Find where the given text appears and provide that cell's center as [x, y] coordinate. 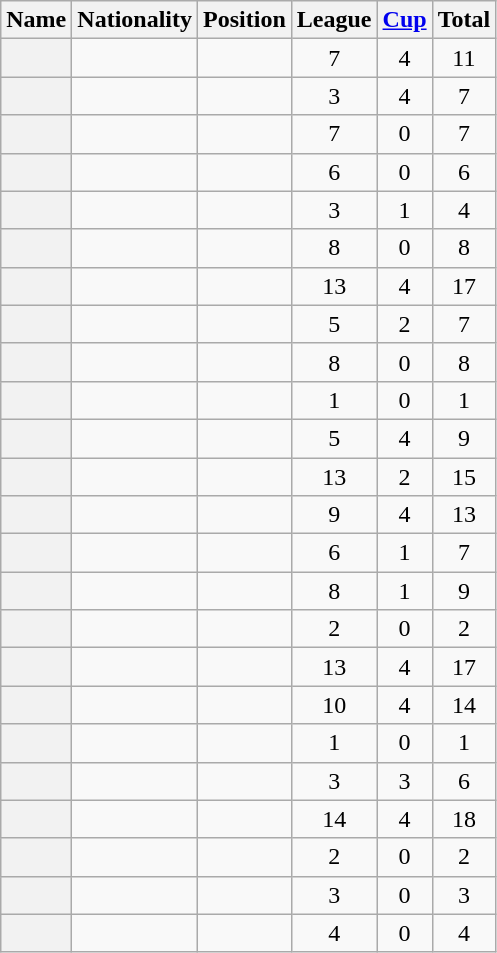
League [334, 20]
Nationality [135, 20]
10 [334, 705]
11 [464, 58]
15 [464, 477]
Position [245, 20]
Name [36, 20]
Cup [404, 20]
Total [464, 20]
18 [464, 819]
